For the text-containing cell, return its midpoint in (X, Y) coordinate format. 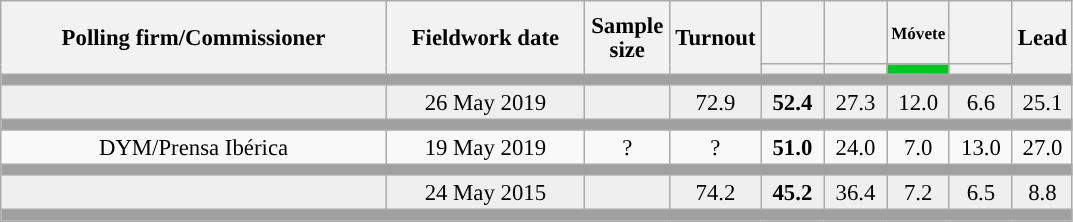
27.0 (1042, 148)
12.0 (918, 102)
36.4 (856, 194)
6.5 (980, 194)
DYM/Prensa Ibérica (194, 148)
24 May 2015 (485, 194)
7.0 (918, 148)
Lead (1042, 38)
7.2 (918, 194)
52.4 (792, 102)
Polling firm/Commissioner (194, 38)
25.1 (1042, 102)
26 May 2019 (485, 102)
8.8 (1042, 194)
72.9 (716, 102)
Móvete (918, 32)
27.3 (856, 102)
24.0 (856, 148)
Turnout (716, 38)
13.0 (980, 148)
Fieldwork date (485, 38)
19 May 2019 (485, 148)
51.0 (792, 148)
6.6 (980, 102)
Sample size (627, 38)
74.2 (716, 194)
45.2 (792, 194)
